Provide the [x, y] coordinate of the cell's center where the given text is located.  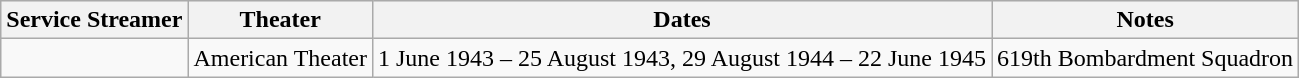
619th Bombardment Squadron [1146, 58]
Service Streamer [94, 20]
Notes [1146, 20]
Theater [280, 20]
American Theater [280, 58]
Dates [682, 20]
1 June 1943 – 25 August 1943, 29 August 1944 – 22 June 1945 [682, 58]
